Detect which cell encompasses the target text, then output its [x, y] center coordinate. 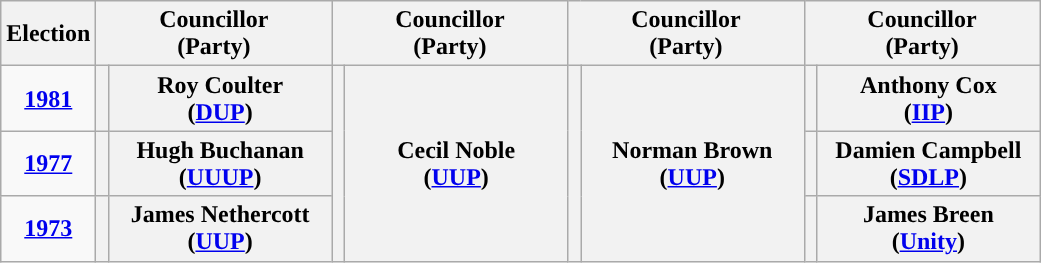
Election [48, 34]
James Breen (Unity) [929, 228]
Roy Coulter (DUP) [220, 98]
Damien Campbell (SDLP) [929, 164]
James Nethercott (UUP) [220, 228]
1977 [48, 164]
Cecil Noble (UUP) [456, 164]
Hugh Buchanan (UUUP) [220, 164]
1981 [48, 98]
1973 [48, 228]
Norman Brown (UUP) [692, 164]
Anthony Cox (IIP) [929, 98]
